Provide the (X, Y) coordinate of the cell's center where the given text is located.  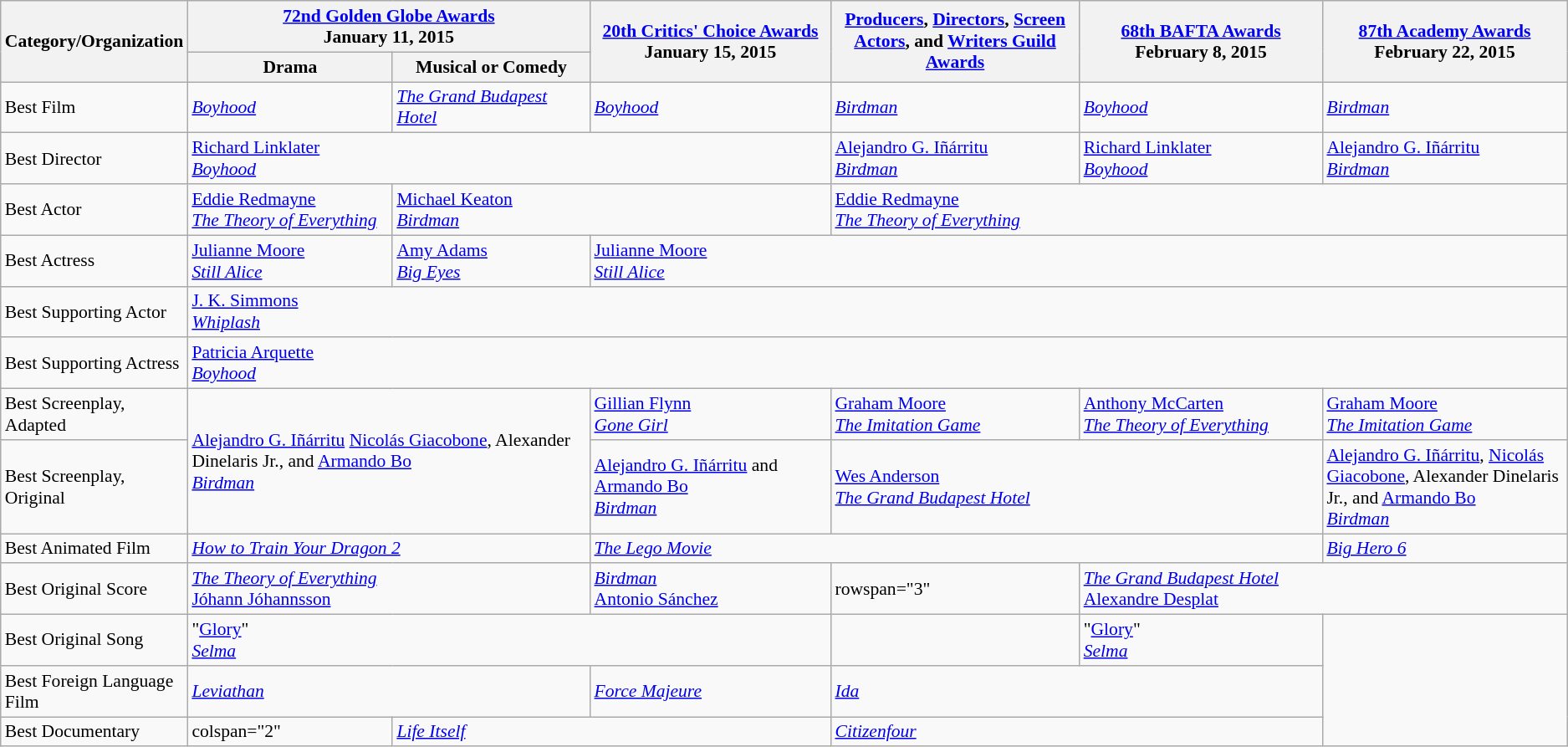
Best Screenplay, Original (94, 487)
Best Original Song (94, 641)
Best Animated Film (94, 549)
Best Screenplay, Adapted (94, 415)
Big Hero 6 (1444, 549)
Drama (289, 67)
Best Original Score (94, 589)
Musical or Comedy (491, 67)
Alejandro G. Iñárritu and Armando Bo Birdman (710, 487)
Force Majeure (710, 691)
Category/Organization (94, 42)
Best Supporting Actor (94, 311)
BirdmanAntonio Sánchez (710, 589)
The Grand Budapest HotelAlexandre Desplat (1323, 589)
colspan="2" (289, 732)
Patricia ArquetteBoyhood (876, 363)
Leviathan (388, 691)
Producers, Directors, Screen Actors, and Writers Guild Awards (955, 42)
The Lego Movie (956, 549)
How to Train Your Dragon 2 (388, 549)
The Grand Budapest Hotel (491, 107)
Alejandro G. Iñárritu, Nicolás Giacobone, Alexander Dinelaris Jr., and Armando Bo Birdman (1444, 487)
Gillian FlynnGone Girl (710, 415)
68th BAFTA Awards February 8, 2015 (1201, 42)
Ida (1076, 691)
The Theory of EverythingJóhann Jóhannsson (388, 589)
Best Film (94, 107)
Michael KeatonBirdman (611, 209)
Best Actor (94, 209)
J. K. SimmonsWhiplash (876, 311)
Alejandro G. Iñárritu Nicolás Giacobone, Alexander Dinelaris Jr., and Armando Bo Birdman (388, 462)
87th Academy AwardsFebruary 22, 2015 (1444, 42)
Life Itself (611, 732)
20th Critics' Choice Awards January 15, 2015 (710, 42)
Amy AdamsBig Eyes (491, 261)
Best Foreign Language Film (94, 691)
rowspan="3" (955, 589)
Best Director (94, 159)
72nd Golden Globe AwardsJanuary 11, 2015 (388, 27)
Anthony McCartenThe Theory of Everything (1201, 415)
Citizenfour (1076, 732)
Wes AndersonThe Grand Budapest Hotel (1076, 487)
Best Actress (94, 261)
Best Documentary (94, 732)
Best Supporting Actress (94, 363)
